Locate the cell with the specified text and output its (x, y) center coordinate. 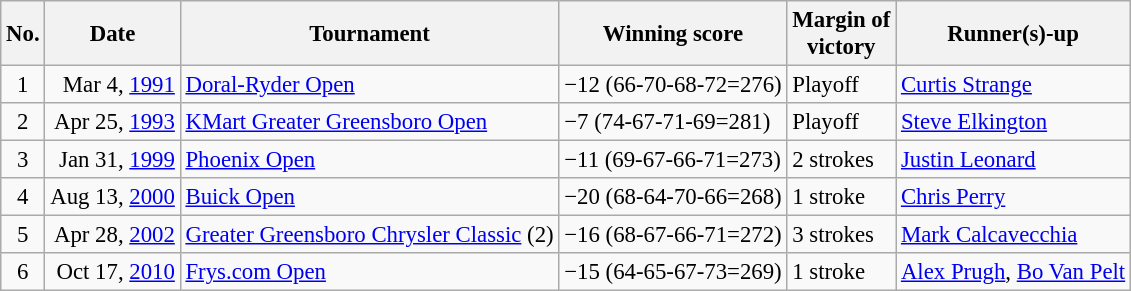
1 (23, 85)
−20 (68-64-70-66=268) (673, 197)
No. (23, 34)
KMart Greater Greensboro Open (370, 122)
Jan 31, 1999 (112, 160)
Chris Perry (1014, 197)
−16 (68-67-66-71=272) (673, 235)
Margin ofvictory (842, 34)
5 (23, 235)
Phoenix Open (370, 160)
Doral-Ryder Open (370, 85)
Steve Elkington (1014, 122)
−11 (69-67-66-71=273) (673, 160)
3 strokes (842, 235)
Mark Calcavecchia (1014, 235)
1 stroke (842, 197)
Tournament (370, 34)
Runner(s)-up (1014, 34)
Apr 25, 1993 (112, 122)
2 strokes (842, 160)
−7 (74-67-71-69=281) (673, 122)
Aug 13, 2000 (112, 197)
Mar 4, 1991 (112, 85)
4 (23, 197)
Buick Open (370, 197)
Apr 28, 2002 (112, 235)
2 (23, 122)
Curtis Strange (1014, 85)
3 (23, 160)
Date (112, 34)
Greater Greensboro Chrysler Classic (2) (370, 235)
Winning score (673, 34)
−12 (66-70-68-72=276) (673, 85)
Justin Leonard (1014, 160)
